Determine the (X, Y) coordinate at the center of the cell enclosing the given text.  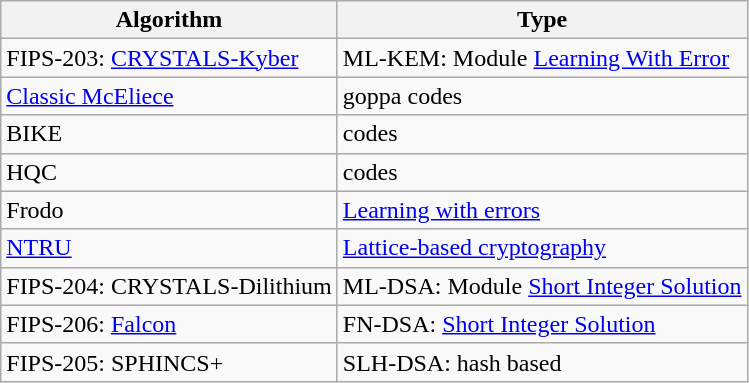
NTRU (170, 248)
HQC (170, 172)
goppa codes (542, 96)
Frodo (170, 210)
SLH-DSA: hash based (542, 362)
Type (542, 20)
Algorithm (170, 20)
FIPS-203: CRYSTALS-Kyber (170, 58)
BIKE (170, 134)
FIPS-205: SPHINCS+ (170, 362)
FN-DSA: Short Integer Solution (542, 324)
Learning with errors (542, 210)
Lattice-based cryptography (542, 248)
ML-KEM: Module Learning With Error (542, 58)
Classic McEliece (170, 96)
FIPS-204: CRYSTALS-Dilithium (170, 286)
ML-DSA: Module Short Integer Solution (542, 286)
FIPS-206: Falcon (170, 324)
